Extract the [x, y] coordinate from the center of the cell holding the provided text.  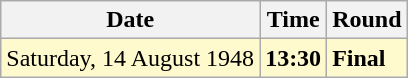
13:30 [294, 58]
Final [367, 58]
Time [294, 20]
Date [130, 20]
Round [367, 20]
Saturday, 14 August 1948 [130, 58]
